Determine the (X, Y) coordinate at the center of the cell enclosing the given text.  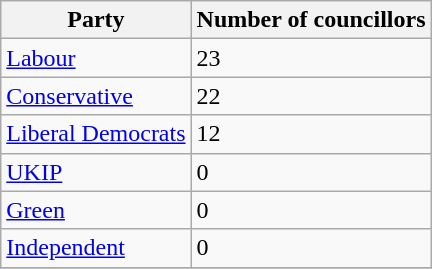
23 (311, 58)
Labour (96, 58)
12 (311, 134)
Green (96, 210)
Liberal Democrats (96, 134)
Conservative (96, 96)
Party (96, 20)
22 (311, 96)
UKIP (96, 172)
Independent (96, 248)
Number of councillors (311, 20)
